Scan for the cell matching the given text and deliver its (X, Y) coordinate at center. 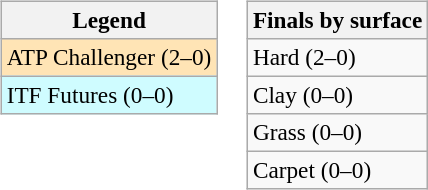
Clay (0–0) (337, 95)
ATP Challenger (2–0) (108, 57)
Grass (0–0) (337, 133)
ITF Futures (0–0) (108, 95)
Carpet (0–0) (337, 171)
Finals by surface (337, 20)
Hard (2–0) (337, 57)
Legend (108, 20)
